Scan for the cell matching the given text and deliver its [x, y] coordinate at center. 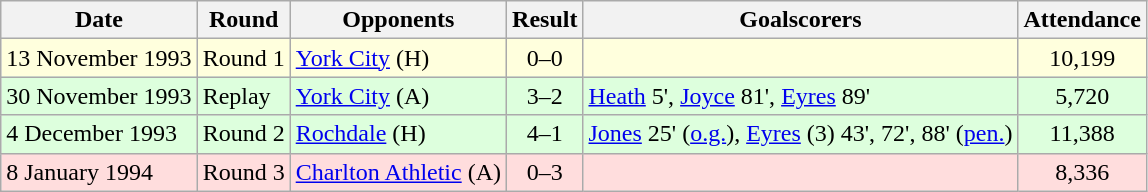
Goalscorers [800, 20]
30 November 1993 [99, 96]
Round [244, 20]
5,720 [1082, 96]
Attendance [1082, 20]
York City (A) [398, 96]
Result [545, 20]
Round 2 [244, 134]
0–0 [545, 58]
0–3 [545, 172]
Rochdale (H) [398, 134]
Charlton Athletic (A) [398, 172]
13 November 1993 [99, 58]
Date [99, 20]
Heath 5', Joyce 81', Eyres 89' [800, 96]
York City (H) [398, 58]
3–2 [545, 96]
Opponents [398, 20]
4 December 1993 [99, 134]
8 January 1994 [99, 172]
Round 1 [244, 58]
Round 3 [244, 172]
Replay [244, 96]
4–1 [545, 134]
10,199 [1082, 58]
8,336 [1082, 172]
Jones 25' (o.g.), Eyres (3) 43', 72', 88' (pen.) [800, 134]
11,388 [1082, 134]
